Capture the cell that displays the provided text and extract its (X, Y) central coordinate. 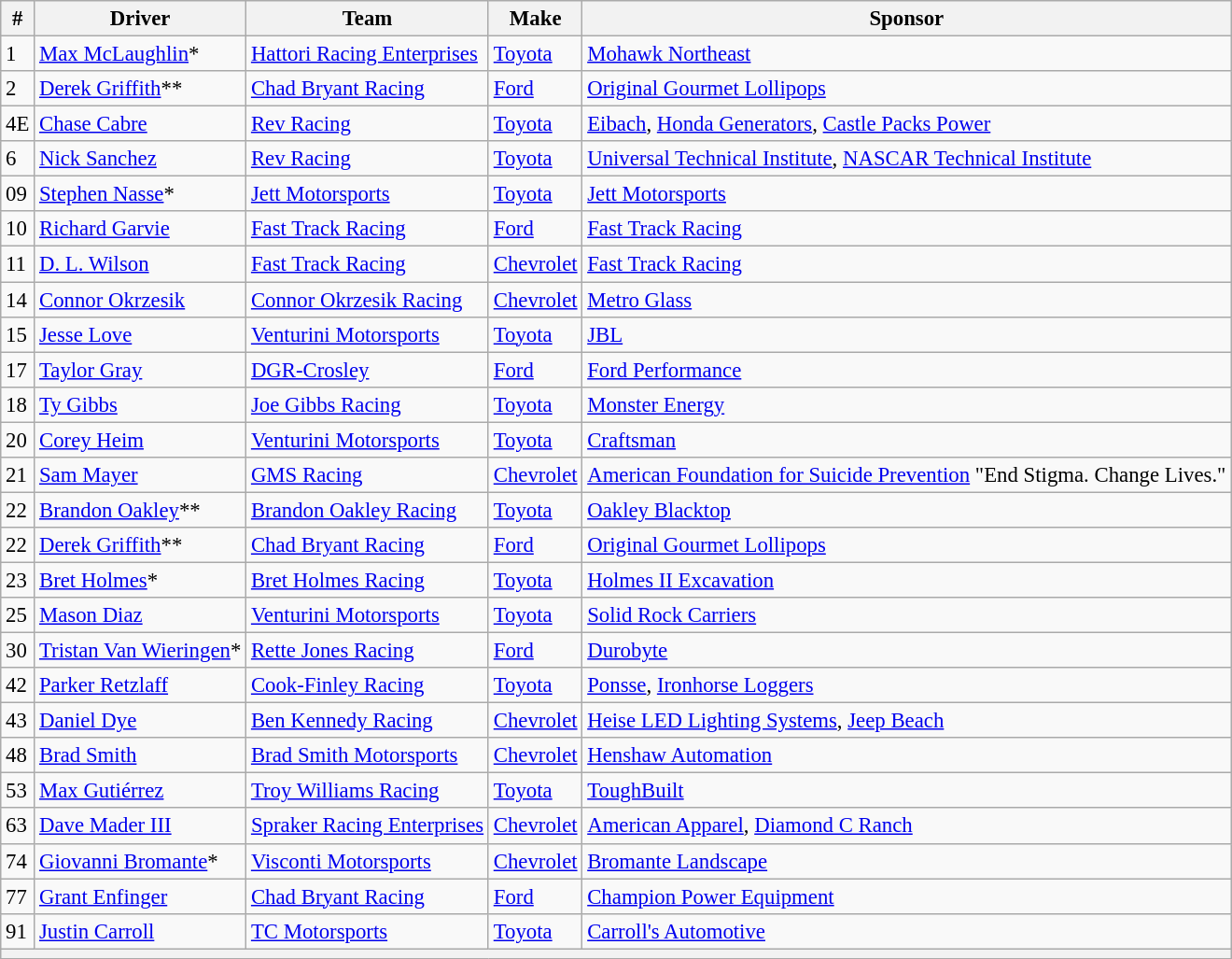
Cook-Finley Racing (368, 685)
Max Gutiérrez (140, 791)
Heise LED Lighting Systems, Jeep Beach (907, 721)
American Apparel, Diamond C Ranch (907, 826)
Bret Holmes* (140, 580)
TC Motorsports (368, 931)
GMS Racing (368, 475)
43 (18, 721)
23 (18, 580)
Mohawk Northeast (907, 54)
10 (18, 229)
Make (535, 19)
17 (18, 370)
Universal Technical Institute, NASCAR Technical Institute (907, 159)
D. L. Wilson (140, 264)
Carroll's Automotive (907, 931)
20 (18, 440)
74 (18, 861)
Solid Rock Carriers (907, 615)
Holmes II Excavation (907, 580)
Parker Retzlaff (140, 685)
42 (18, 685)
Stephen Nasse* (140, 194)
Jesse Love (140, 334)
53 (18, 791)
Corey Heim (140, 440)
Bret Holmes Racing (368, 580)
4E (18, 124)
Metro Glass (907, 300)
18 (18, 404)
Spraker Racing Enterprises (368, 826)
ToughBuilt (907, 791)
Bromante Landscape (907, 861)
Eibach, Honda Generators, Castle Packs Power (907, 124)
30 (18, 651)
09 (18, 194)
Chase Cabre (140, 124)
63 (18, 826)
11 (18, 264)
25 (18, 615)
Mason Diaz (140, 615)
Connor Okrzesik (140, 300)
Ben Kennedy Racing (368, 721)
Sponsor (907, 19)
Grant Enfinger (140, 896)
48 (18, 755)
Rette Jones Racing (368, 651)
American Foundation for Suicide Prevention "End Stigma. Change Lives." (907, 475)
Daniel Dye (140, 721)
Hattori Racing Enterprises (368, 54)
Henshaw Automation (907, 755)
2 (18, 89)
77 (18, 896)
Sam Mayer (140, 475)
Oakley Blacktop (907, 510)
Team (368, 19)
Nick Sanchez (140, 159)
14 (18, 300)
Tristan Van Wieringen* (140, 651)
Brandon Oakley Racing (368, 510)
Durobyte (907, 651)
Visconti Motorsports (368, 861)
Justin Carroll (140, 931)
Brandon Oakley** (140, 510)
Driver (140, 19)
1 (18, 54)
# (18, 19)
Brad Smith (140, 755)
Monster Energy (907, 404)
Richard Garvie (140, 229)
Craftsman (907, 440)
JBL (907, 334)
Troy Williams Racing (368, 791)
Connor Okrzesik Racing (368, 300)
Ford Performance (907, 370)
15 (18, 334)
6 (18, 159)
DGR-Crosley (368, 370)
Ty Gibbs (140, 404)
Joe Gibbs Racing (368, 404)
91 (18, 931)
Taylor Gray (140, 370)
Dave Mader III (140, 826)
Ponsse, Ironhorse Loggers (907, 685)
Brad Smith Motorsports (368, 755)
Champion Power Equipment (907, 896)
Max McLaughlin* (140, 54)
Giovanni Bromante* (140, 861)
21 (18, 475)
